Search for the cell housing the specified text and yield its [X, Y] center coordinate. 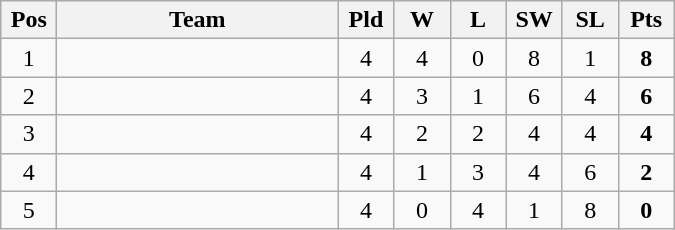
SW [534, 20]
SL [590, 20]
Pld [366, 20]
Pts [646, 20]
Pos [29, 20]
Team [198, 20]
W [422, 20]
5 [29, 210]
L [478, 20]
